Provide the [X, Y] coordinate of the cell's center where the given text is located.  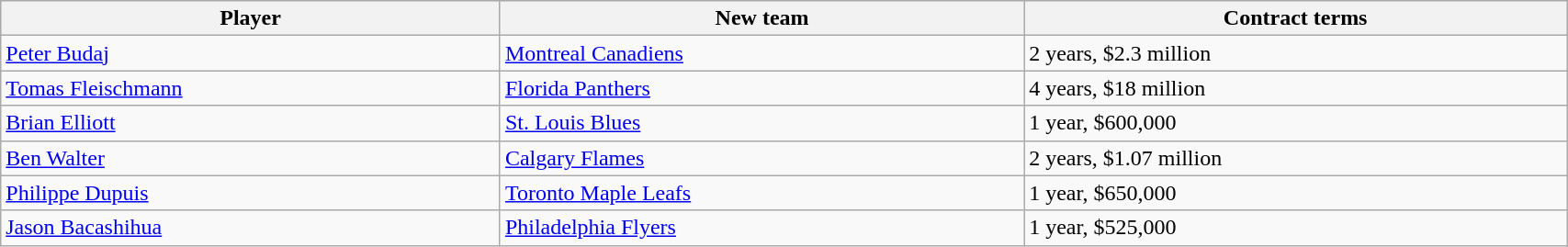
New team [761, 18]
Contract terms [1295, 18]
Montreal Canadiens [761, 53]
St. Louis Blues [761, 123]
2 years, $2.3 million [1295, 53]
Philadelphia Flyers [761, 228]
Jason Bacashihua [251, 228]
4 years, $18 million [1295, 88]
Player [251, 18]
1 year, $650,000 [1295, 193]
2 years, $1.07 million [1295, 158]
Calgary Flames [761, 158]
1 year, $600,000 [1295, 123]
Brian Elliott [251, 123]
Florida Panthers [761, 88]
Philippe Dupuis [251, 193]
1 year, $525,000 [1295, 228]
Tomas Fleischmann [251, 88]
Peter Budaj [251, 53]
Toronto Maple Leafs [761, 193]
Ben Walter [251, 158]
